For the text-containing cell, return its midpoint in (x, y) coordinate format. 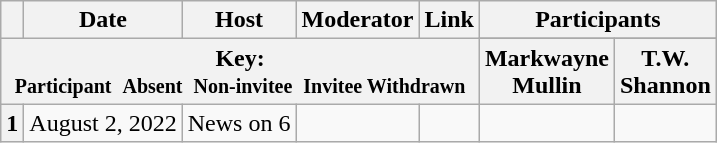
Link (449, 20)
Host (239, 20)
1 (12, 123)
T.W. Shannon (665, 72)
Date (103, 20)
Moderator (358, 20)
August 2, 2022 (103, 123)
MarkwayneMullin (546, 72)
Key: Participant Absent Non-invitee Invitee Withdrawn (240, 72)
Participants (598, 20)
News on 6 (239, 123)
